Return [x, y] of the center of cell containing provided text 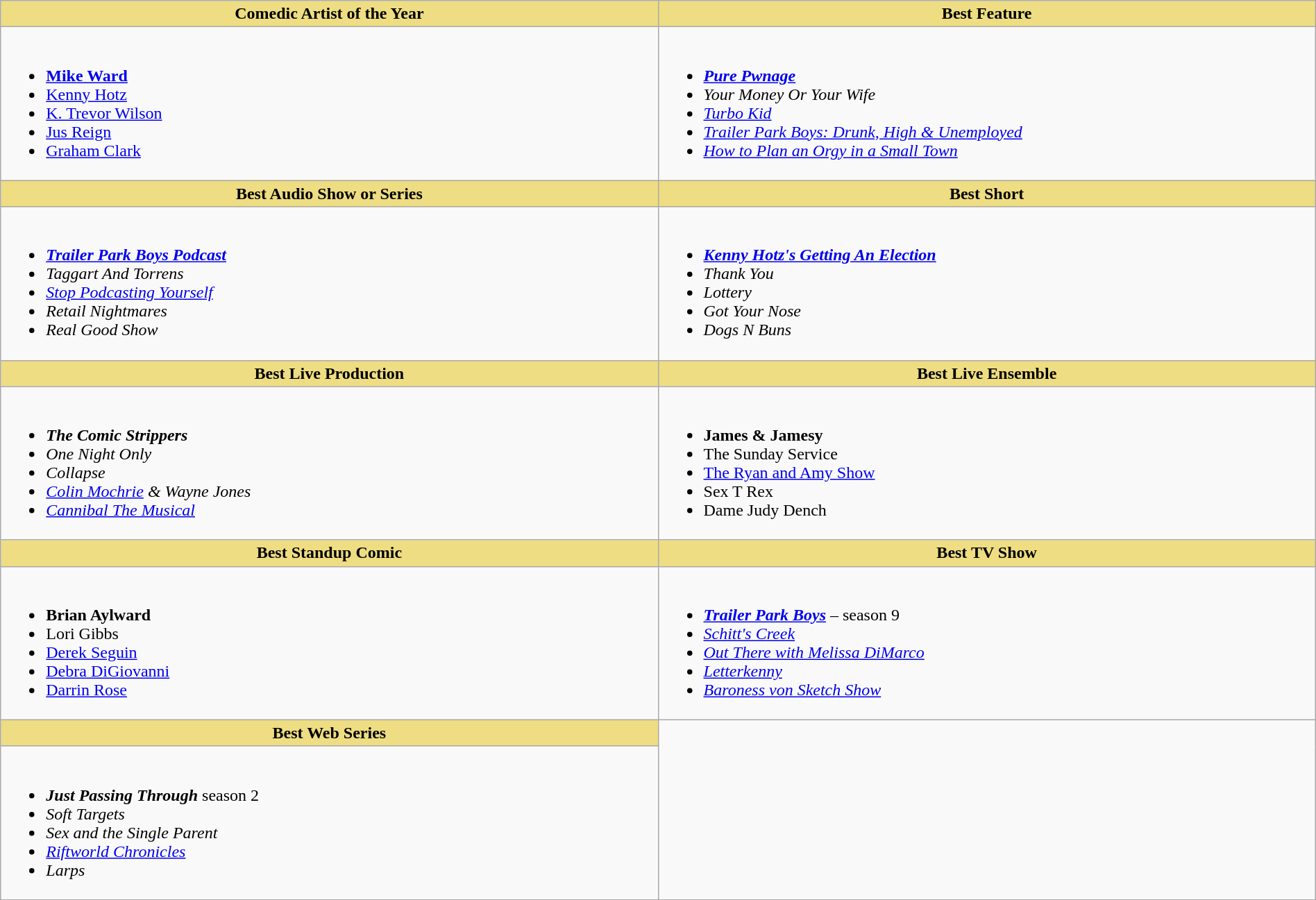
Just Passing Through season 2Soft TargetsSex and the Single ParentRiftworld ChroniclesLarps [329, 823]
Best Short [987, 194]
Trailer Park Boys PodcastTaggart And TorrensStop Podcasting YourselfRetail NightmaresReal Good Show [329, 283]
Best Live Ensemble [987, 373]
Brian AylwardLori GibbsDerek SeguinDebra DiGiovanniDarrin Rose [329, 643]
Best Audio Show or Series [329, 194]
James & JamesyThe Sunday ServiceThe Ryan and Amy ShowSex T RexDame Judy Dench [987, 464]
Best Standup Comic [329, 553]
Comedic Artist of the Year [329, 14]
Best TV Show [987, 553]
Best Live Production [329, 373]
Best Feature [987, 14]
Kenny Hotz's Getting An ElectionThank YouLotteryGot Your NoseDogs N Buns [987, 283]
The Comic StrippersOne Night OnlyCollapseColin Mochrie & Wayne JonesCannibal The Musical [329, 464]
Pure PwnageYour Money Or Your WifeTurbo KidTrailer Park Boys: Drunk, High & UnemployedHow to Plan an Orgy in a Small Town [987, 104]
Mike WardKenny HotzK. Trevor WilsonJus ReignGraham Clark [329, 104]
Best Web Series [329, 733]
Trailer Park Boys – season 9Schitt's CreekOut There with Melissa DiMarcoLetterkennyBaroness von Sketch Show [987, 643]
